Locate the cell with the specified text and output its [x, y] center coordinate. 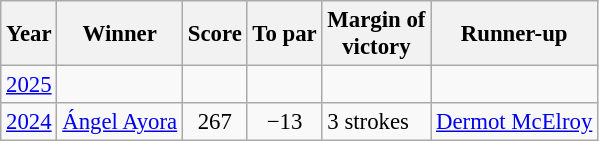
2024 [29, 122]
2025 [29, 85]
Dermot McElroy [514, 122]
267 [214, 122]
To par [284, 34]
Margin ofvictory [376, 34]
3 strokes [376, 122]
Year [29, 34]
Runner-up [514, 34]
Ángel Ayora [120, 122]
Winner [120, 34]
−13 [284, 122]
Score [214, 34]
